Search for the cell housing the specified text and yield its [X, Y] center coordinate. 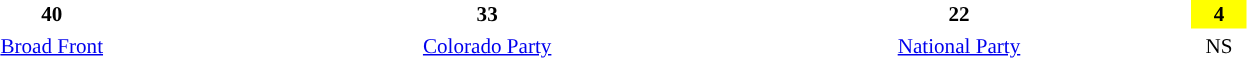
22 [959, 14]
4 [1219, 14]
33 [487, 14]
